Locate the cell with the specified text and output its [x, y] center coordinate. 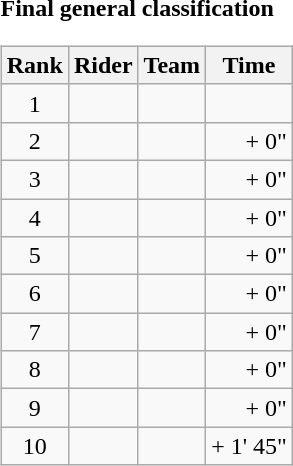
10 [34, 446]
+ 1' 45" [250, 446]
Team [172, 65]
9 [34, 408]
2 [34, 141]
5 [34, 256]
Rank [34, 65]
4 [34, 217]
Rider [103, 65]
6 [34, 294]
8 [34, 370]
Time [250, 65]
1 [34, 103]
3 [34, 179]
7 [34, 332]
